From the cell containing the given text, extract its center point as [X, Y] coordinate. 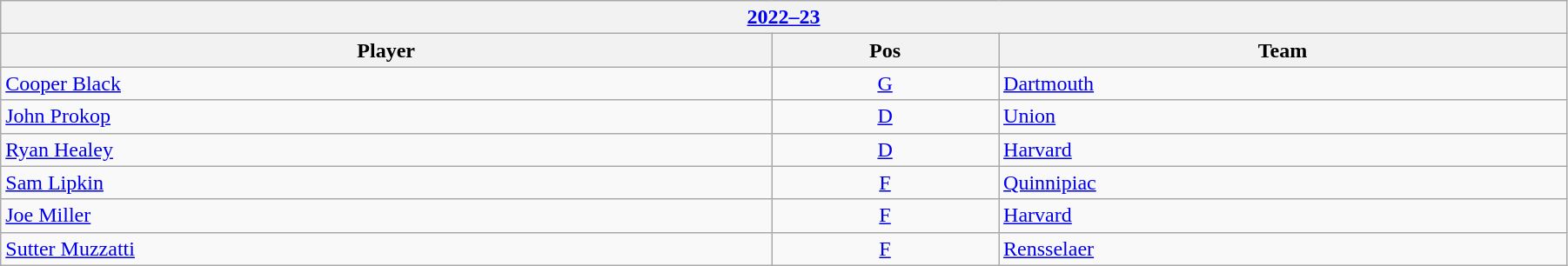
Player [386, 50]
Rensselaer [1283, 249]
Sutter Muzzatti [386, 249]
John Prokop [386, 116]
Cooper Black [386, 83]
Team [1283, 50]
Dartmouth [1283, 83]
Sam Lipkin [386, 183]
Pos [886, 50]
G [886, 83]
Joe Miller [386, 216]
2022–23 [784, 17]
Quinnipiac [1283, 183]
Ryan Healey [386, 150]
Union [1283, 116]
